Identify which cell holds the provided text, then report its (X, Y) central coordinate. 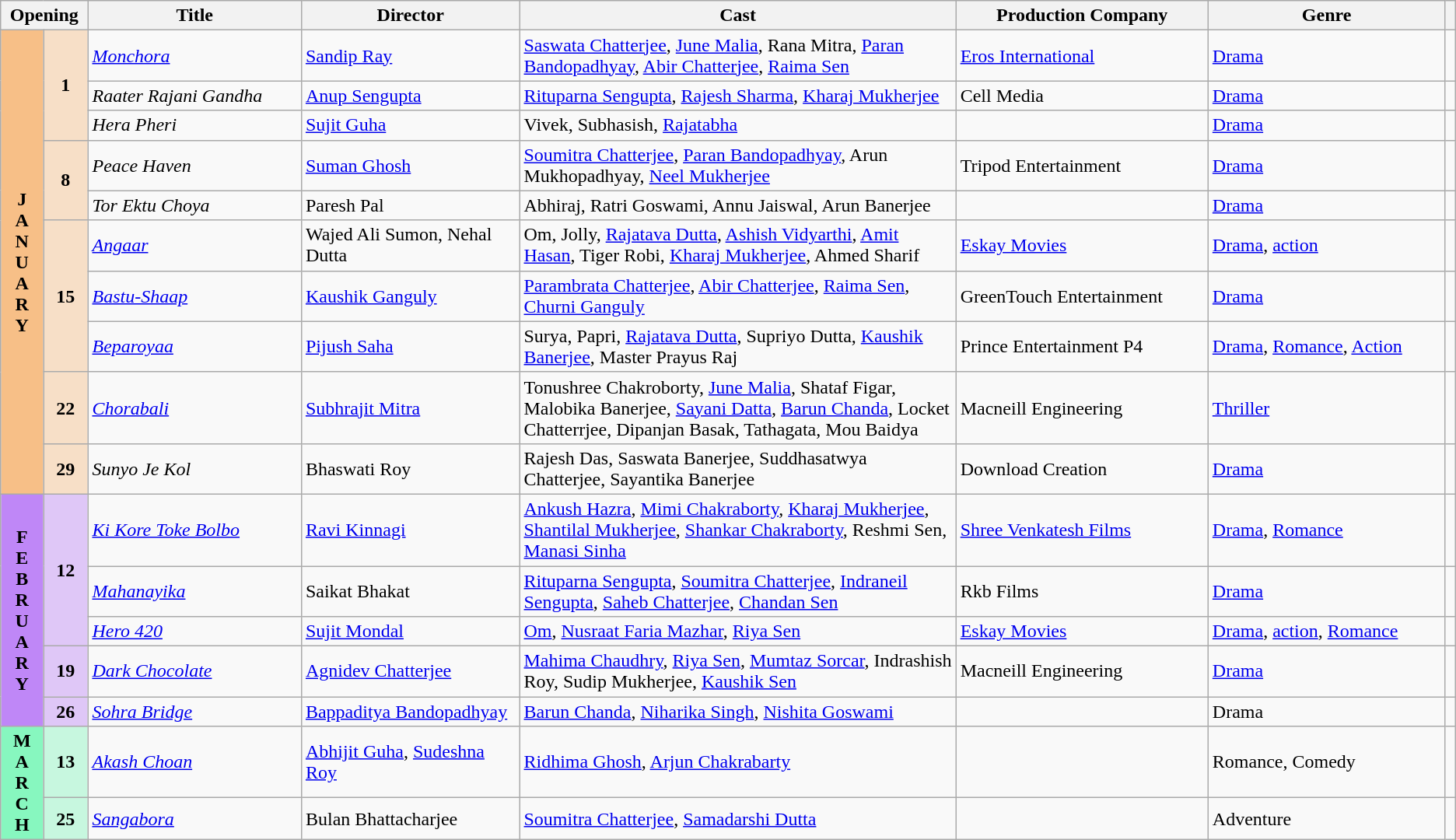
Eros International (1082, 56)
Bappaditya Bandopadhyay (411, 712)
Om, Nusraat Faria Mazhar, Riya Sen (737, 632)
12 (65, 569)
29 (65, 468)
26 (65, 712)
JANUARY (22, 263)
Rajesh Das, Saswata Banerjee, Suddhasatwya Chatterjee, Sayantika Banerjee (737, 468)
FEBRUARY (22, 610)
Sangabora (194, 819)
Akash Choan (194, 762)
Production Company (1082, 16)
Opening (44, 16)
Raater Rajani Gandha (194, 96)
Saswata Chatterjee, June Malia, Rana Mitra, Paran Bandopadhyay, Abir Chatterjee, Raima Sen (737, 56)
Title (194, 16)
Rkb Films (1082, 591)
Ridhima Ghosh, Arjun Chakrabarty (737, 762)
Hero 420 (194, 632)
Drama, action (1327, 246)
Romance, Comedy (1327, 762)
Director (411, 16)
Abhiraj, Ratri Goswami, Annu Jaiswal, Arun Banerjee (737, 205)
Drama, Romance, Action (1327, 347)
Tor Ektu Choya (194, 205)
19 (65, 672)
Beparoyaa (194, 347)
Shree Venkatesh Films (1082, 530)
Wajed Ali Sumon, Nehal Dutta (411, 246)
Drama, action, Romance (1327, 632)
Om, Jolly, Rajatava Dutta, Ashish Vidyarthi, Amit Hasan, Tiger Robi, Kharaj Mukherjee, Ahmed Sharif (737, 246)
Pijush Saha (411, 347)
22 (65, 408)
Bulan Bhattacharjee (411, 819)
Peace Haven (194, 165)
Download Creation (1082, 468)
Ki Kore Toke Bolbo (194, 530)
Agnidev Chatterjee (411, 672)
Mahanayika (194, 591)
Ravi Kinnagi (411, 530)
Bastu-Shaap (194, 296)
15 (65, 296)
Sohra Bridge (194, 712)
Vivek, Subhasish, Rajatabha (737, 125)
Cast (737, 16)
Adventure (1327, 819)
Cell Media (1082, 96)
Rituparna Sengupta, Soumitra Chatterjee, Indraneil Sengupta, Saheb Chatterjee, Chandan Sen (737, 591)
Hera Pheri (194, 125)
Sunyo Je Kol (194, 468)
Abhijit Guha, Sudeshna Roy (411, 762)
Suman Ghosh (411, 165)
Rituparna Sengupta, Rajesh Sharma, Kharaj Mukherjee (737, 96)
Tripod Entertainment (1082, 165)
Ankush Hazra, Mimi Chakraborty, Kharaj Mukherjee, Shantilal Mukherjee, Shankar Chakraborty, Reshmi Sen, Manasi Sinha (737, 530)
Drama, Romance (1327, 530)
MARCH (22, 783)
25 (65, 819)
Soumitra Chatterjee, Paran Bandopadhyay, Arun Mukhopadhyay, Neel Mukherjee (737, 165)
Thriller (1327, 408)
Chorabali (194, 408)
GreenTouch Entertainment (1082, 296)
Genre (1327, 16)
Mahima Chaudhry, Riya Sen, Mumtaz Sorcar, Indrashish Roy, Sudip Mukherjee, Kaushik Sen (737, 672)
Surya, Papri, Rajatava Dutta, Supriyo Dutta, Kaushik Banerjee, Master Prayus Raj (737, 347)
Paresh Pal (411, 205)
Sujit Mondal (411, 632)
Soumitra Chatterjee, Samadarshi Dutta (737, 819)
1 (65, 86)
Kaushik Ganguly (411, 296)
13 (65, 762)
Sujit Guha (411, 125)
Parambrata Chatterjee, Abir Chatterjee, Raima Sen, Churni Ganguly (737, 296)
Subhrajit Mitra (411, 408)
Saikat Bhakat (411, 591)
Bhaswati Roy (411, 468)
Sandip Ray (411, 56)
Dark Chocolate (194, 672)
Prince Entertainment P4 (1082, 347)
Monchora (194, 56)
Anup Sengupta (411, 96)
Angaar (194, 246)
8 (65, 180)
Barun Chanda, Niharika Singh, Nishita Goswami (737, 712)
